Find where the given text appears and provide that cell's center as (X, Y) coordinate. 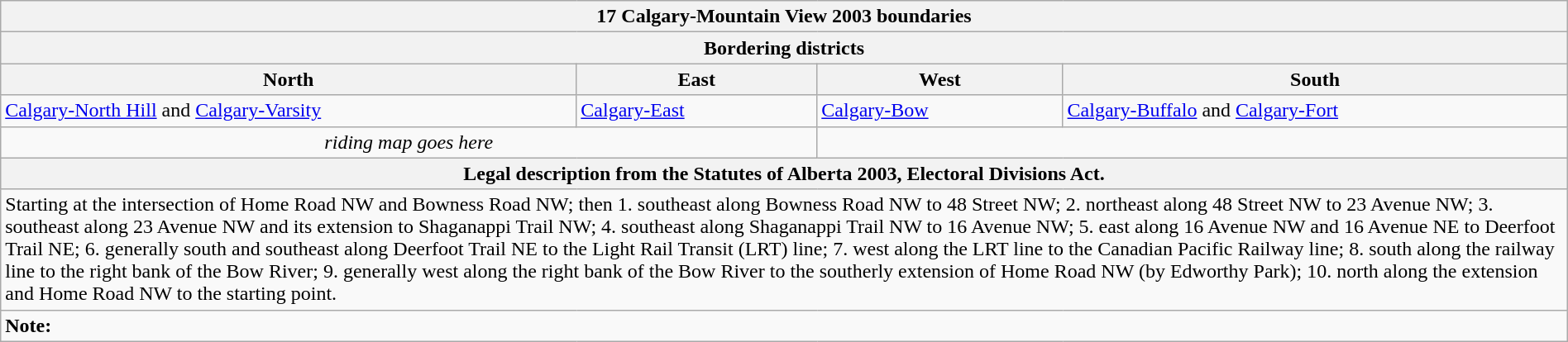
Bordering districts (784, 48)
Calgary-Buffalo and Calgary-Fort (1315, 111)
Calgary-East (696, 111)
East (696, 79)
riding map goes here (409, 142)
South (1315, 79)
North (289, 79)
17 Calgary-Mountain View 2003 boundaries (784, 17)
Note: (784, 325)
West (939, 79)
Legal description from the Statutes of Alberta 2003, Electoral Divisions Act. (784, 173)
Calgary-Bow (939, 111)
Calgary-North Hill and Calgary-Varsity (289, 111)
